Extract the (x, y) coordinate from the center of the cell holding the provided text.  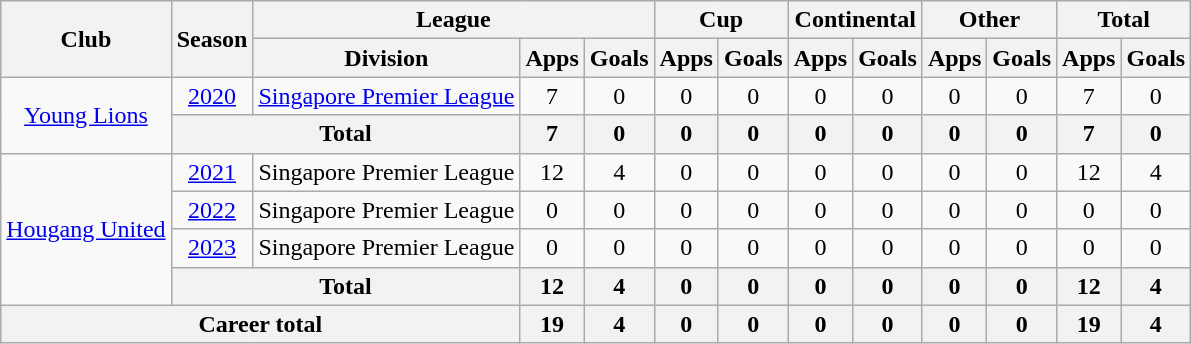
Career total (260, 324)
Hougang United (86, 229)
Young Lions (86, 115)
2023 (212, 248)
Cup (721, 20)
2021 (212, 172)
Season (212, 39)
Continental (855, 20)
Club (86, 39)
2022 (212, 210)
2020 (212, 96)
League (454, 20)
Division (386, 58)
Other (989, 20)
